Output the [X, Y] coordinate of the center of the cell containing the given text.  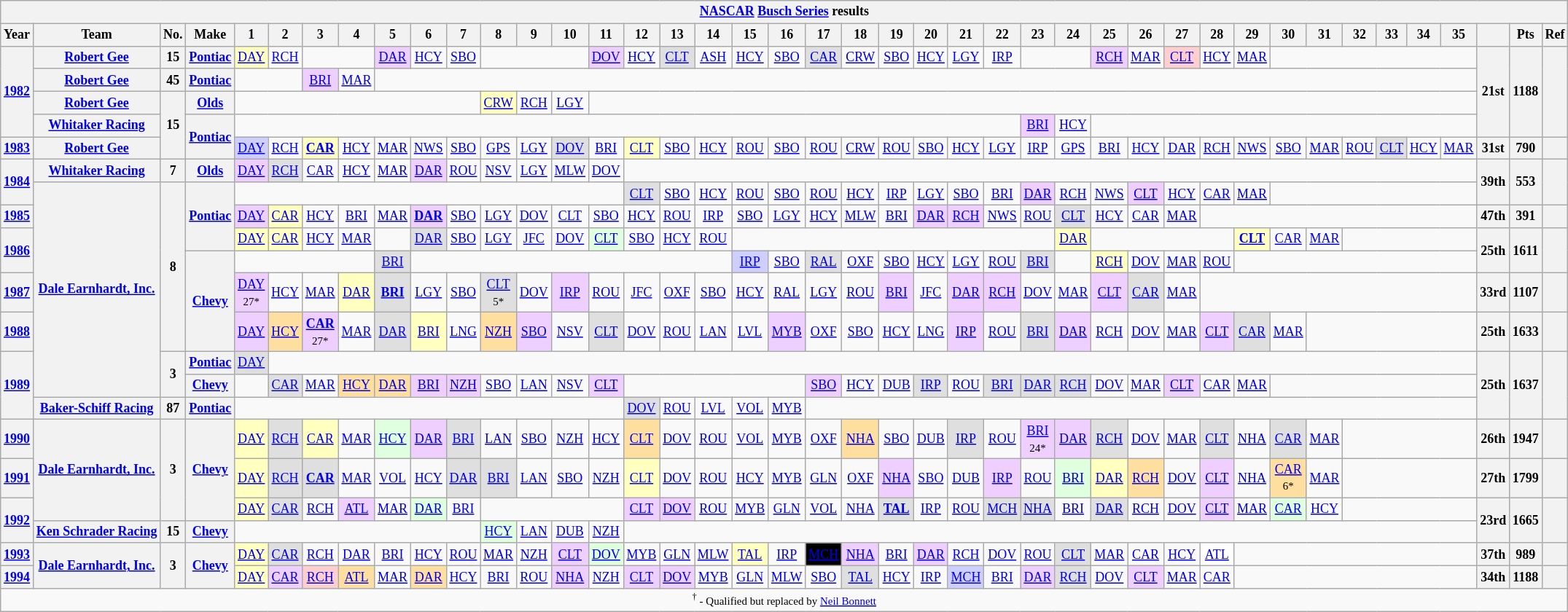
Make [210, 35]
26 [1146, 35]
Pts [1526, 35]
NASCAR Busch Series results [784, 12]
CAR27* [320, 331]
1947 [1526, 439]
989 [1526, 554]
16 [787, 35]
1987 [17, 293]
1665 [1526, 520]
Baker-Schiff Racing [96, 408]
391 [1526, 216]
1799 [1526, 478]
21 [966, 35]
30 [1288, 35]
Team [96, 35]
25 [1109, 35]
† - Qualified but replaced by Neil Bonnett [784, 600]
32 [1360, 35]
12 [641, 35]
1982 [17, 92]
DAY27* [251, 293]
23 [1038, 35]
1992 [17, 520]
1107 [1526, 293]
1983 [17, 149]
CLT5* [499, 293]
1637 [1526, 385]
18 [860, 35]
33rd [1493, 293]
22 [1002, 35]
87 [173, 408]
CAR6* [1288, 478]
24 [1073, 35]
1986 [17, 250]
20 [932, 35]
45 [173, 80]
5 [393, 35]
BRI24* [1038, 439]
23rd [1493, 520]
1990 [17, 439]
13 [677, 35]
4 [356, 35]
31st [1493, 149]
553 [1526, 182]
10 [570, 35]
1994 [17, 577]
1991 [17, 478]
27th [1493, 478]
1611 [1526, 250]
ASH [713, 57]
9 [534, 35]
Ref [1555, 35]
47th [1493, 216]
14 [713, 35]
1 [251, 35]
1985 [17, 216]
Ken Schrader Racing [96, 532]
19 [897, 35]
Year [17, 35]
34th [1493, 577]
37th [1493, 554]
2 [286, 35]
27 [1182, 35]
17 [824, 35]
6 [429, 35]
28 [1217, 35]
21st [1493, 92]
11 [606, 35]
35 [1459, 35]
33 [1391, 35]
1993 [17, 554]
26th [1493, 439]
1989 [17, 385]
31 [1325, 35]
1633 [1526, 331]
1988 [17, 331]
29 [1252, 35]
39th [1493, 182]
No. [173, 35]
1984 [17, 182]
34 [1423, 35]
790 [1526, 149]
